Extract the (X, Y) coordinate from the center of the cell holding the provided text.  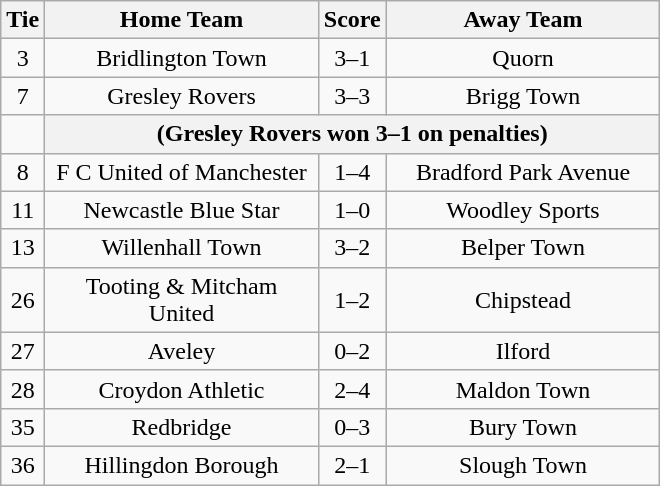
Maldon Town (523, 389)
1–2 (352, 300)
Croydon Athletic (182, 389)
Brigg Town (523, 96)
Gresley Rovers (182, 96)
Willenhall Town (182, 248)
0–2 (352, 351)
Aveley (182, 351)
Bradford Park Avenue (523, 172)
1–4 (352, 172)
0–3 (352, 427)
35 (23, 427)
27 (23, 351)
Home Team (182, 20)
13 (23, 248)
Hillingdon Borough (182, 465)
11 (23, 210)
3–1 (352, 58)
36 (23, 465)
7 (23, 96)
Chipstead (523, 300)
26 (23, 300)
Away Team (523, 20)
(Gresley Rovers won 3–1 on penalties) (352, 134)
28 (23, 389)
Belper Town (523, 248)
3 (23, 58)
Score (352, 20)
Slough Town (523, 465)
Quorn (523, 58)
Ilford (523, 351)
Woodley Sports (523, 210)
Newcastle Blue Star (182, 210)
3–3 (352, 96)
3–2 (352, 248)
Bridlington Town (182, 58)
F C United of Manchester (182, 172)
1–0 (352, 210)
2–4 (352, 389)
Redbridge (182, 427)
Tooting & Mitcham United (182, 300)
2–1 (352, 465)
8 (23, 172)
Bury Town (523, 427)
Tie (23, 20)
